From the cell containing the given text, extract its center point as [X, Y] coordinate. 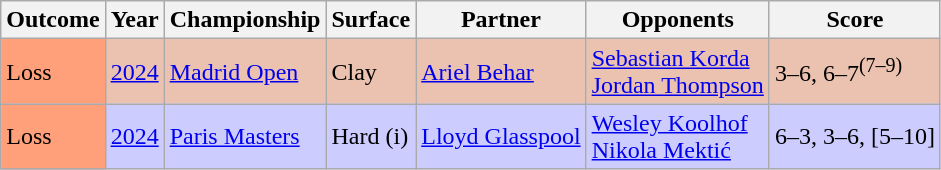
3–6, 6–7(7–9) [854, 72]
Ariel Behar [501, 72]
Year [134, 20]
Sebastian Korda Jordan Thompson [678, 72]
Madrid Open [245, 72]
Surface [371, 20]
Partner [501, 20]
Paris Masters [245, 136]
6–3, 3–6, [5–10] [854, 136]
Outcome [53, 20]
Wesley Koolhof Nikola Mektić [678, 136]
Championship [245, 20]
Clay [371, 72]
Score [854, 20]
Opponents [678, 20]
Hard (i) [371, 136]
Lloyd Glasspool [501, 136]
